Search for the cell housing the specified text and yield its (x, y) center coordinate. 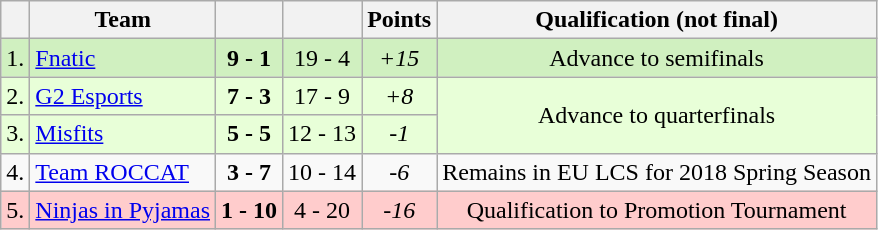
1 - 10 (250, 210)
3 - 7 (250, 172)
5 - 5 (250, 134)
+8 (400, 96)
19 - 4 (322, 58)
-16 (400, 210)
Team (123, 20)
Team ROCCAT (123, 172)
12 - 13 (322, 134)
1. (16, 58)
G2 Esports (123, 96)
Advance to semifinals (657, 58)
Points (400, 20)
+15 (400, 58)
9 - 1 (250, 58)
3. (16, 134)
-6 (400, 172)
4. (16, 172)
4 - 20 (322, 210)
Advance to quarterfinals (657, 115)
Qualification (not final) (657, 20)
7 - 3 (250, 96)
Misfits (123, 134)
Fnatic (123, 58)
Qualification to Promotion Tournament (657, 210)
17 - 9 (322, 96)
2. (16, 96)
-1 (400, 134)
Remains in EU LCS for 2018 Spring Season (657, 172)
Ninjas in Pyjamas (123, 210)
10 - 14 (322, 172)
5. (16, 210)
